Output the (X, Y) coordinate of the center of the cell containing the given text.  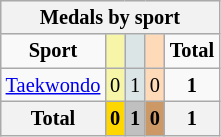
Sport (54, 51)
Medals by sport (110, 17)
Taekwondo (54, 85)
